Detect which cell encompasses the target text, then output its (X, Y) center coordinate. 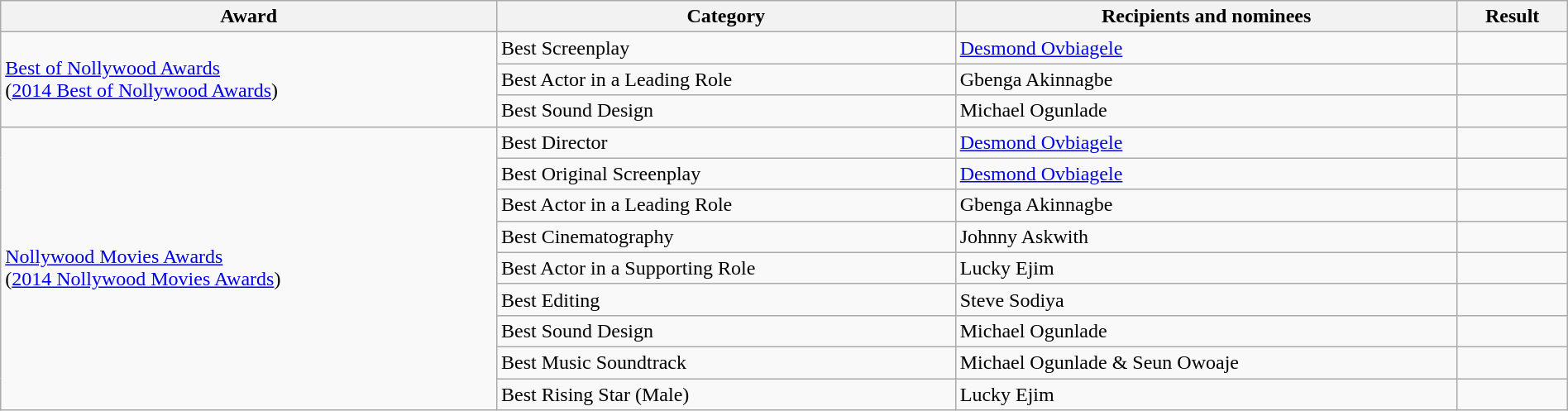
Best Screenplay (726, 48)
Best Editing (726, 299)
Best Actor in a Supporting Role (726, 268)
Best Rising Star (Male) (726, 394)
Result (1512, 17)
Best Music Soundtrack (726, 362)
Nollywood Movies Awards (2014 Nollywood Movies Awards) (249, 268)
Best Original Screenplay (726, 174)
Award (249, 17)
Michael Ogunlade & Seun Owoaje (1206, 362)
Recipients and nominees (1206, 17)
Steve Sodiya (1206, 299)
Best of Nollywood Awards (2014 Best of Nollywood Awards) (249, 79)
Category (726, 17)
Best Cinematography (726, 237)
Johnny Askwith (1206, 237)
Best Director (726, 142)
